Provide the (x, y) coordinate of the cell's center where the given text is located.  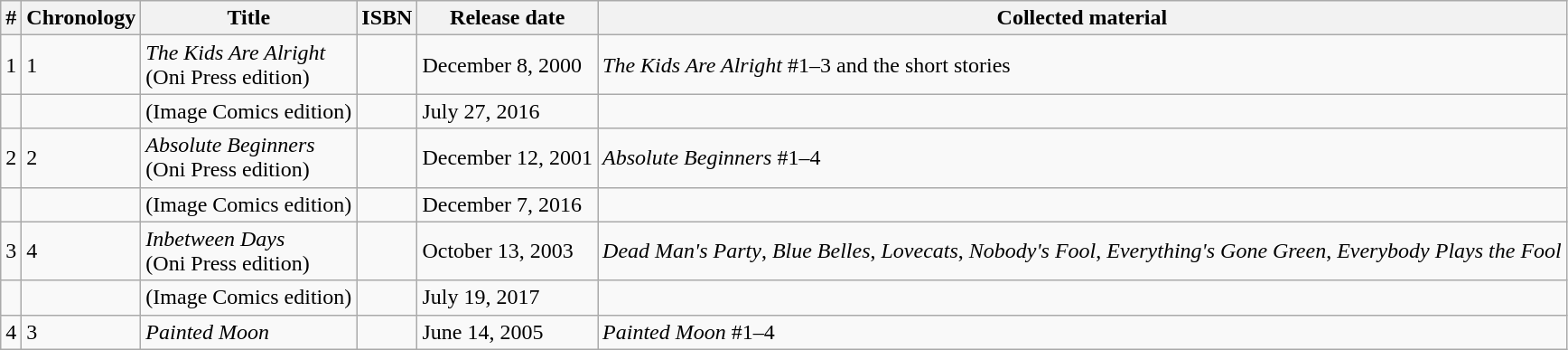
Painted Moon #1–4 (1082, 332)
December 7, 2016 (508, 204)
July 19, 2017 (508, 298)
Collected material (1082, 18)
Absolute Beginners #1–4 (1082, 157)
June 14, 2005 (508, 332)
December 8, 2000 (508, 65)
ISBN (387, 18)
Chronology (81, 18)
The Kids Are Alright #1–3 and the short stories (1082, 65)
Release date (508, 18)
Dead Man's Party, Blue Belles, Lovecats, Nobody's Fool, Everything's Gone Green, Everybody Plays the Fool (1082, 251)
Inbetween Days(Oni Press edition) (249, 251)
# (11, 18)
December 12, 2001 (508, 157)
Absolute Beginners(Oni Press edition) (249, 157)
July 27, 2016 (508, 111)
Title (249, 18)
October 13, 2003 (508, 251)
The Kids Are Alright(Oni Press edition) (249, 65)
Painted Moon (249, 332)
